Return (X, Y) of the center of cell containing provided text 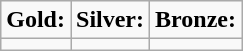
Gold: (36, 20)
Bronze: (196, 20)
Silver: (110, 20)
